Search for the cell housing the specified text and yield its (x, y) center coordinate. 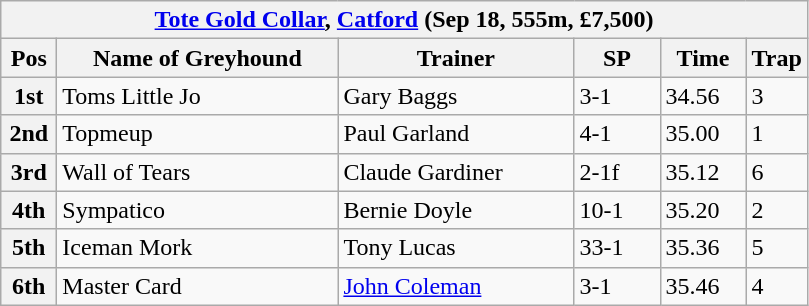
2-1f (617, 172)
Sympatico (198, 210)
Iceman Mork (198, 248)
4 (776, 286)
34.56 (703, 96)
5 (776, 248)
35.20 (703, 210)
4-1 (617, 134)
3rd (29, 172)
6 (776, 172)
2nd (29, 134)
3 (776, 96)
Claude Gardiner (456, 172)
SP (617, 58)
Gary Baggs (456, 96)
10-1 (617, 210)
Bernie Doyle (456, 210)
Master Card (198, 286)
Tony Lucas (456, 248)
5th (29, 248)
1 (776, 134)
Toms Little Jo (198, 96)
35.12 (703, 172)
35.46 (703, 286)
John Coleman (456, 286)
Name of Greyhound (198, 58)
1st (29, 96)
Trainer (456, 58)
35.36 (703, 248)
Tote Gold Collar, Catford (Sep 18, 555m, £7,500) (404, 20)
Trap (776, 58)
6th (29, 286)
2 (776, 210)
33-1 (617, 248)
Topmeup (198, 134)
Wall of Tears (198, 172)
Paul Garland (456, 134)
35.00 (703, 134)
Pos (29, 58)
Time (703, 58)
4th (29, 210)
